Output the [x, y] coordinate of the center of the cell containing the given text.  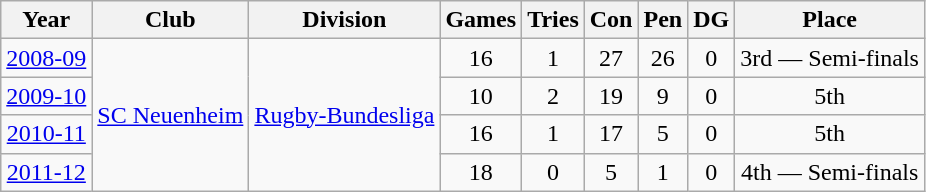
17 [611, 134]
Club [170, 20]
26 [663, 58]
Year [46, 20]
2011-12 [46, 172]
27 [611, 58]
DG [712, 20]
19 [611, 96]
10 [481, 96]
Place [830, 20]
Con [611, 20]
SC Neuenheim [170, 115]
2008-09 [46, 58]
2 [554, 96]
Tries [554, 20]
9 [663, 96]
Division [344, 20]
18 [481, 172]
3rd — Semi-finals [830, 58]
Games [481, 20]
4th — Semi-finals [830, 172]
Rugby-Bundesliga [344, 115]
2010-11 [46, 134]
Pen [663, 20]
2009-10 [46, 96]
